Locate the cell with the specified text and output its [X, Y] center coordinate. 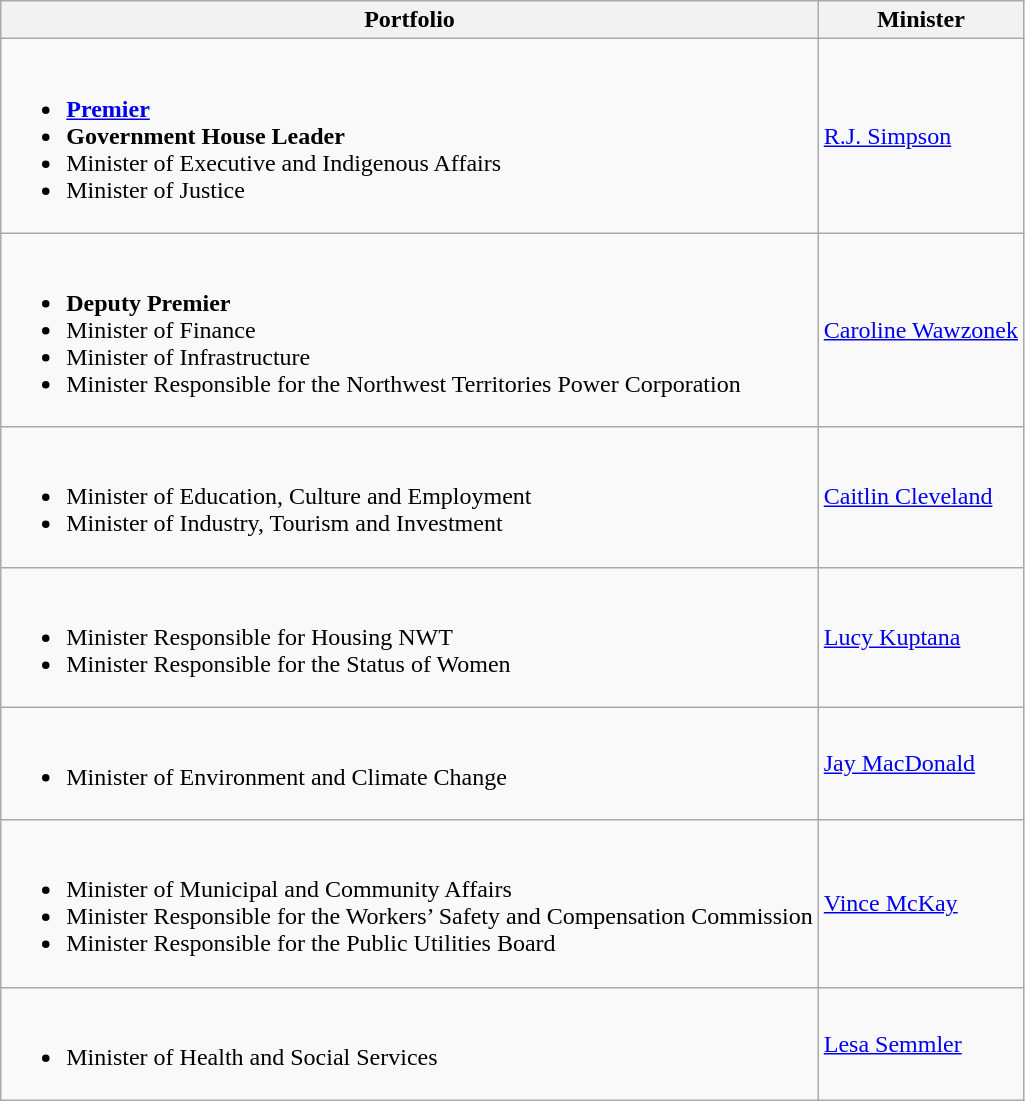
Minister of Environment and Climate Change [410, 764]
Minister of Health and Social Services [410, 1044]
R.J. Simpson [920, 136]
PremierGovernment House LeaderMinister of Executive and Indigenous AffairsMinister of Justice [410, 136]
Portfolio [410, 20]
Minister [920, 20]
Lesa Semmler [920, 1044]
Caroline Wawzonek [920, 330]
Deputy PremierMinister of FinanceMinister of InfrastructureMinister Responsible for the Northwest Territories Power Corporation [410, 330]
Vince McKay [920, 904]
Minister of Education, Culture and EmploymentMinister of Industry, Tourism and Investment [410, 497]
Caitlin Cleveland [920, 497]
Jay MacDonald [920, 764]
Lucy Kuptana [920, 637]
Minister Responsible for Housing NWTMinister Responsible for the Status of Women [410, 637]
